Detect which cell encompasses the target text, then output its (X, Y) center coordinate. 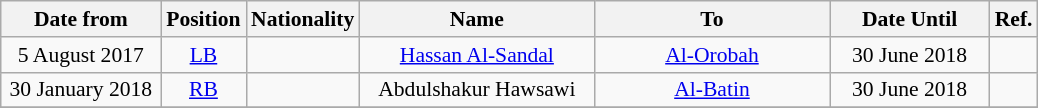
Hassan Al-Sandal (476, 55)
Name (476, 19)
Abdulshakur Hawsawi (476, 90)
5 August 2017 (81, 55)
30 January 2018 (81, 90)
Ref. (1014, 19)
Position (204, 19)
LB (204, 55)
To (712, 19)
Al-Orobah (712, 55)
RB (204, 90)
Al-Batin (712, 90)
Date from (81, 19)
Date Until (910, 19)
Nationality (302, 19)
